Detect which cell encompasses the target text, then output its [X, Y] center coordinate. 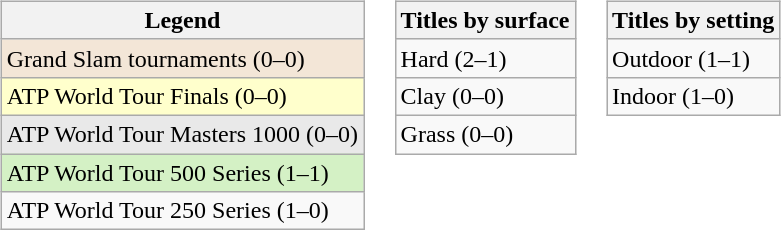
ATP World Tour 250 Series (1–0) [182, 211]
Legend [182, 20]
Hard (2–1) [485, 58]
Indoor (1–0) [694, 96]
Grass (0–0) [485, 134]
Titles by surface [485, 20]
ATP World Tour Masters 1000 (0–0) [182, 134]
Outdoor (1–1) [694, 58]
Clay (0–0) [485, 96]
Titles by setting [694, 20]
ATP World Tour Finals (0–0) [182, 96]
Grand Slam tournaments (0–0) [182, 58]
ATP World Tour 500 Series (1–1) [182, 173]
